Find where the given text appears and provide that cell's center as (x, y) coordinate. 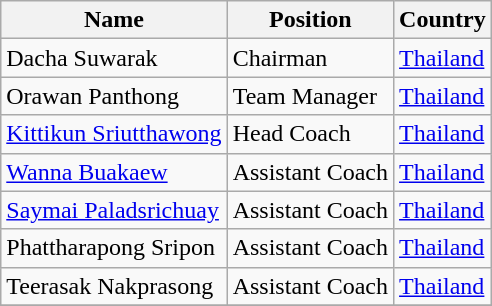
Name (114, 20)
Phattharapong Sripon (114, 248)
Dacha Suwarak (114, 58)
Chairman (310, 58)
Head Coach (310, 134)
Saymai Paladsrichuay (114, 210)
Country (443, 20)
Team Manager (310, 96)
Wanna Buakaew (114, 172)
Teerasak Nakprasong (114, 286)
Position (310, 20)
Orawan Panthong (114, 96)
Kittikun Sriutthawong (114, 134)
